For the text-containing cell, return its midpoint in [X, Y] coordinate format. 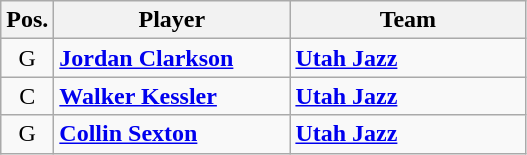
Walker Kessler [172, 96]
Pos. [28, 20]
Team [408, 20]
Jordan Clarkson [172, 58]
C [28, 96]
Collin Sexton [172, 134]
Player [172, 20]
